Locate the cell with the specified text and output its [X, Y] center coordinate. 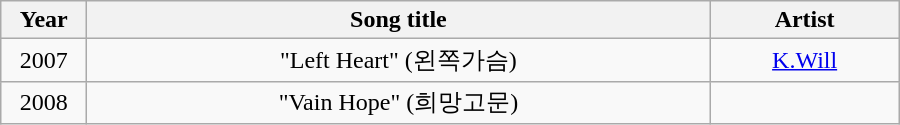
2007 [44, 60]
Year [44, 20]
2008 [44, 102]
"Left Heart" (왼쪽가슴) [398, 60]
K.Will [804, 60]
"Vain Hope" (희망고문) [398, 102]
Artist [804, 20]
Song title [398, 20]
